From the cell containing the given text, extract its center point as (x, y) coordinate. 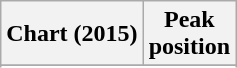
Peak position (189, 34)
Chart (2015) (72, 34)
